Output the (x, y) coordinate of the center of the cell containing the given text.  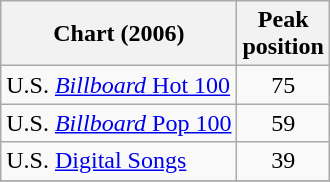
75 (283, 85)
U.S. Digital Songs (119, 161)
Peakposition (283, 34)
U.S. Billboard Hot 100 (119, 85)
59 (283, 123)
U.S. Billboard Pop 100 (119, 123)
Chart (2006) (119, 34)
39 (283, 161)
